Return the (x, y) coordinate for the center point of the cell that contains the specified text.  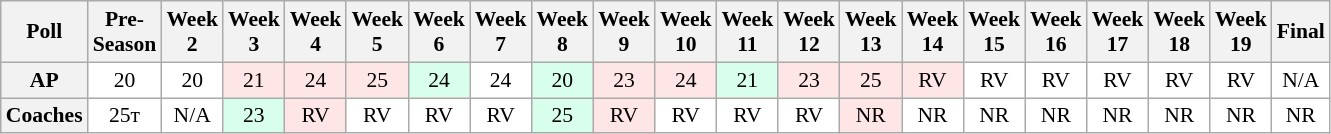
Week12 (809, 32)
Week10 (686, 32)
Week2 (192, 32)
Week6 (439, 32)
Coaches (44, 116)
Week5 (377, 32)
Pre-Season (125, 32)
Week17 (1118, 32)
Week4 (316, 32)
Week7 (501, 32)
Week15 (994, 32)
25т (125, 116)
Poll (44, 32)
Week13 (871, 32)
AP (44, 80)
Week16 (1056, 32)
Week11 (748, 32)
Week19 (1241, 32)
Week14 (933, 32)
Final (1301, 32)
Week8 (562, 32)
Week18 (1179, 32)
Week9 (624, 32)
Week3 (254, 32)
